For the text-containing cell, return its midpoint in [X, Y] coordinate format. 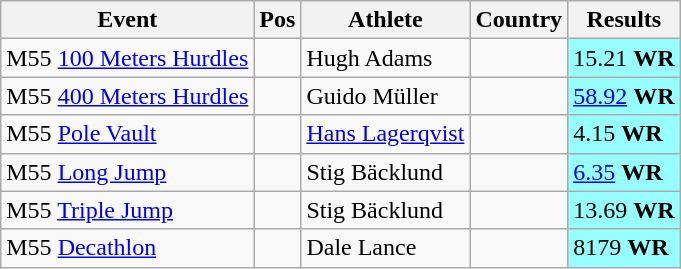
M55 100 Meters Hurdles [128, 58]
13.69 WR [624, 210]
Country [519, 20]
4.15 WR [624, 134]
Athlete [386, 20]
58.92 WR [624, 96]
M55 Long Jump [128, 172]
M55 400 Meters Hurdles [128, 96]
Results [624, 20]
Dale Lance [386, 248]
M55 Pole Vault [128, 134]
Guido Müller [386, 96]
8179 WR [624, 248]
15.21 WR [624, 58]
Pos [278, 20]
Hans Lagerqvist [386, 134]
M55 Decathlon [128, 248]
M55 Triple Jump [128, 210]
Hugh Adams [386, 58]
6.35 WR [624, 172]
Event [128, 20]
